Locate the cell with the specified text and output its (x, y) center coordinate. 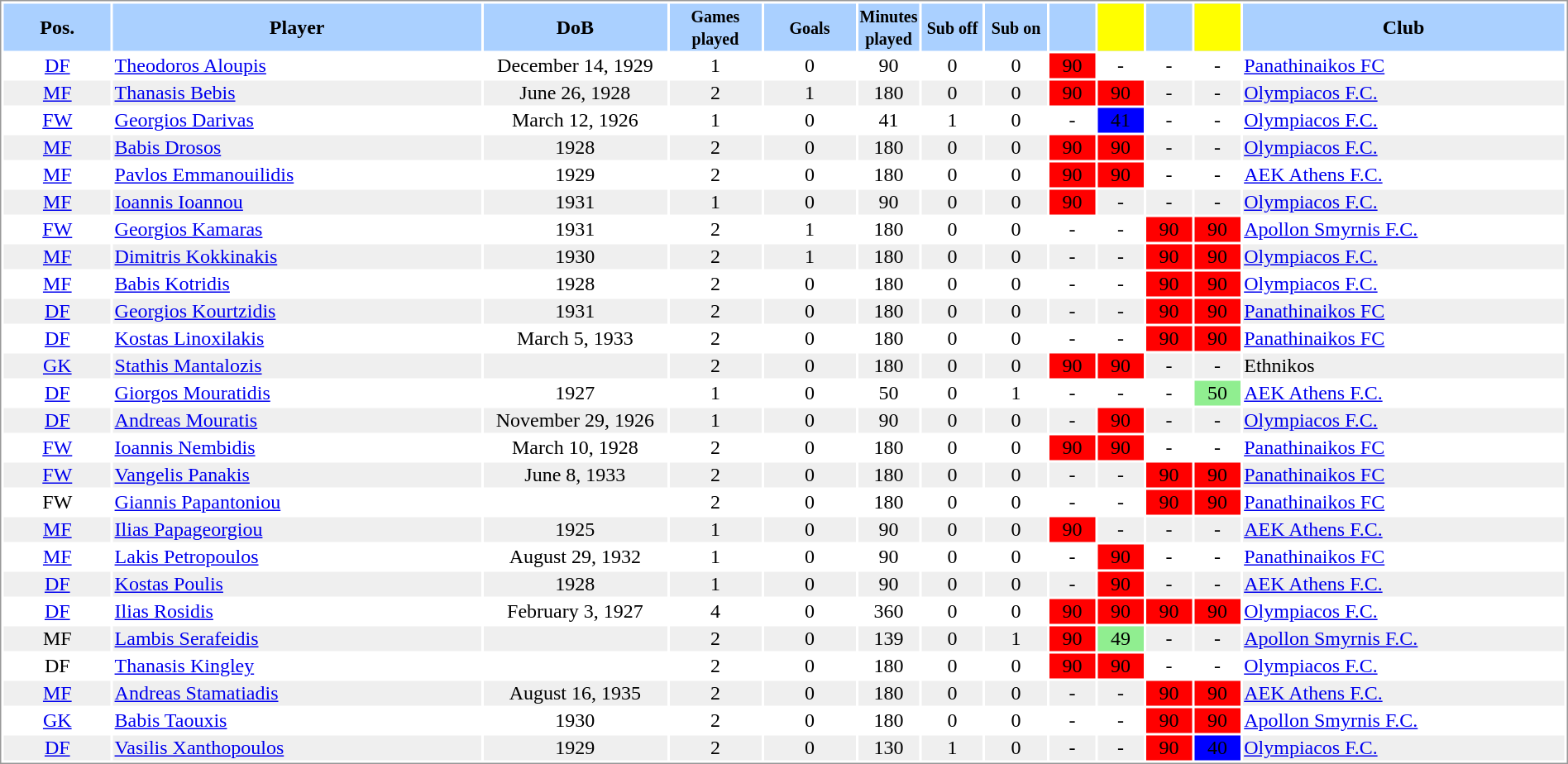
March 12, 1926 (575, 120)
Ioannis Nembidis (297, 447)
Kostas Poulis (297, 585)
Giorgos Mouratidis (297, 393)
Andreas Stamatiadis (297, 694)
Lakis Petropoulos (297, 556)
June 26, 1928 (575, 93)
360 (889, 611)
June 8, 1933 (575, 475)
Thanasis Kingley (297, 666)
August 29, 1932 (575, 556)
Thanasis Bebis (297, 93)
February 3, 1927 (575, 611)
139 (889, 639)
Gamesplayed (715, 26)
August 16, 1935 (575, 694)
November 29, 1926 (575, 421)
Andreas Mouratis (297, 421)
Babis Drosos (297, 148)
Giannis Papantoniou (297, 502)
DoB (575, 26)
Club (1404, 26)
Minutesplayed (889, 26)
Georgios Darivas (297, 120)
Stathis Mantalozis (297, 366)
Sub off (953, 26)
Ilias Papageorgiou (297, 530)
Lambis Serafeidis (297, 639)
49 (1121, 639)
Vasilis Xanthopoulos (297, 748)
Vangelis Panakis (297, 475)
1927 (575, 393)
March 5, 1933 (575, 338)
Babis Taouxis (297, 720)
Ethnikos (1404, 366)
130 (889, 748)
December 14, 1929 (575, 65)
Kostas Linoxilakis (297, 338)
Babis Kotridis (297, 284)
Georgios Kourtzidis (297, 312)
Player (297, 26)
40 (1217, 748)
Ilias Rosidis (297, 611)
4 (715, 611)
Sub on (1016, 26)
1925 (575, 530)
Dimitris Kokkinakis (297, 257)
Ioannis Ioannou (297, 203)
Goals (809, 26)
Georgios Kamaras (297, 229)
Pos. (57, 26)
Pavlos Emmanouilidis (297, 174)
Theodoros Aloupis (297, 65)
March 10, 1928 (575, 447)
